Capture the cell that displays the provided text and extract its (X, Y) central coordinate. 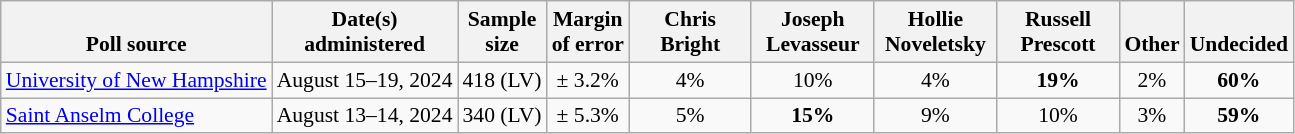
Other (1152, 32)
University of New Hampshire (136, 80)
418 (LV) (502, 80)
2% (1152, 80)
59% (1239, 116)
JosephLevasseur (812, 32)
August 13–14, 2024 (365, 116)
RussellPrescott (1058, 32)
5% (690, 116)
± 5.3% (588, 116)
August 15–19, 2024 (365, 80)
3% (1152, 116)
9% (936, 116)
ChrisBright (690, 32)
Saint Anselm College (136, 116)
Marginof error (588, 32)
Samplesize (502, 32)
340 (LV) (502, 116)
15% (812, 116)
HollieNoveletsky (936, 32)
Undecided (1239, 32)
Date(s)administered (365, 32)
19% (1058, 80)
± 3.2% (588, 80)
Poll source (136, 32)
60% (1239, 80)
